Search for the cell housing the specified text and yield its (x, y) center coordinate. 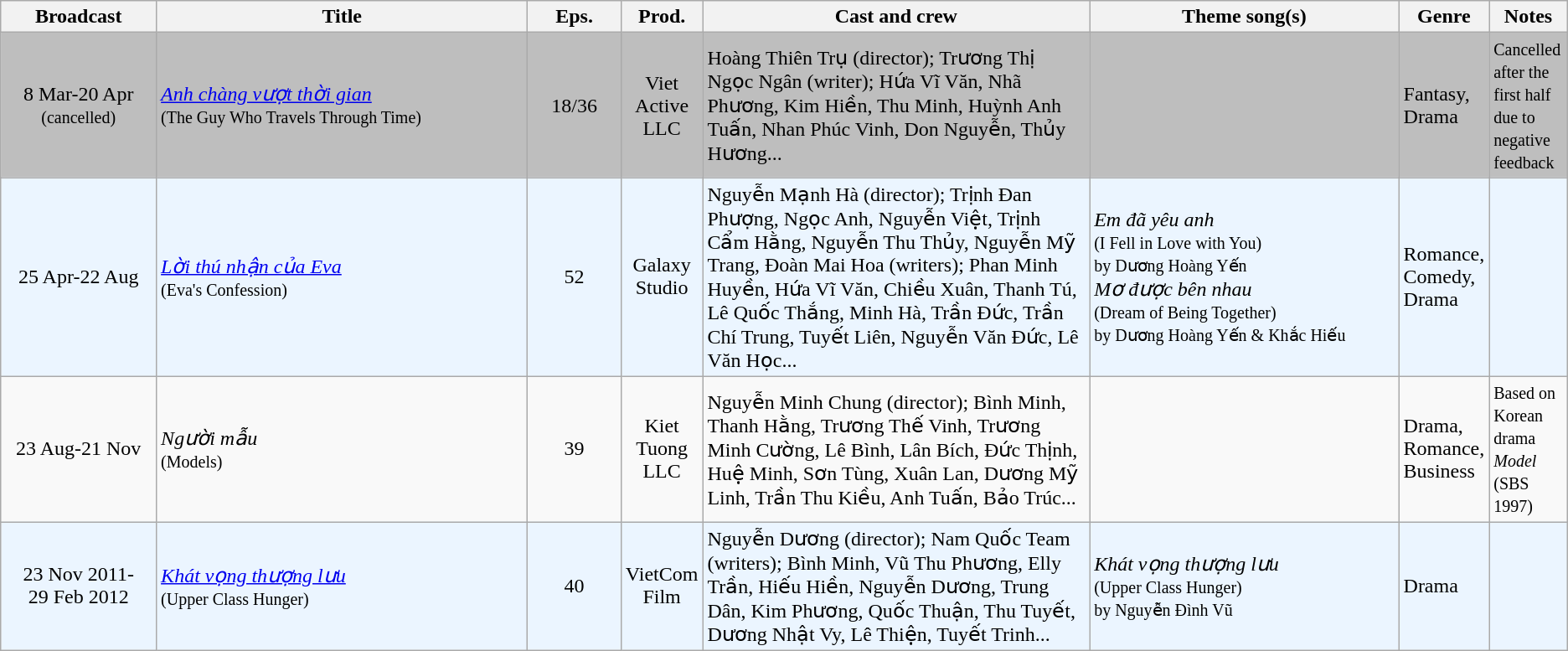
Romance, Comedy, Drama (1444, 277)
Người mẫu (Models) (342, 449)
Cast and crew (896, 17)
18/36 (575, 106)
Em đã yêu anh(I Fell in Love with You)by Dương Hoàng YếnMơ được bên nhau(Dream of Being Together)by Dương Hoàng Yến & Khắc Hiếu (1245, 277)
Khát vọng thượng lưu (Upper Class Hunger)by Nguyễn Đình Vũ (1245, 586)
Notes (1529, 17)
Theme song(s) (1245, 17)
Lời thú nhận của Eva (Eva's Confession) (342, 277)
Khát vọng thượng lưu (Upper Class Hunger) (342, 586)
39 (575, 449)
8 Mar-20 Apr(cancelled) (79, 106)
Fantasy, Drama (1444, 106)
Based on Korean drama Model (SBS 1997) (1529, 449)
40 (575, 586)
Kiet Tuong LLC (662, 449)
Drama (1444, 586)
23 Aug-21 Nov (79, 449)
Galaxy Studio (662, 277)
Prod. (662, 17)
Title (342, 17)
52 (575, 277)
Viet Active LLC (662, 106)
25 Apr-22 Aug (79, 277)
Broadcast (79, 17)
Drama, Romance, Business (1444, 449)
Anh chàng vượt thời gian (The Guy Who Travels Through Time) (342, 106)
23 Nov 2011-29 Feb 2012 (79, 586)
Eps. (575, 17)
Cancelled after the first half due to negative feedback (1529, 106)
Genre (1444, 17)
VietCom Film (662, 586)
